Provide the [x, y] coordinate of the cell's center where the given text is located.  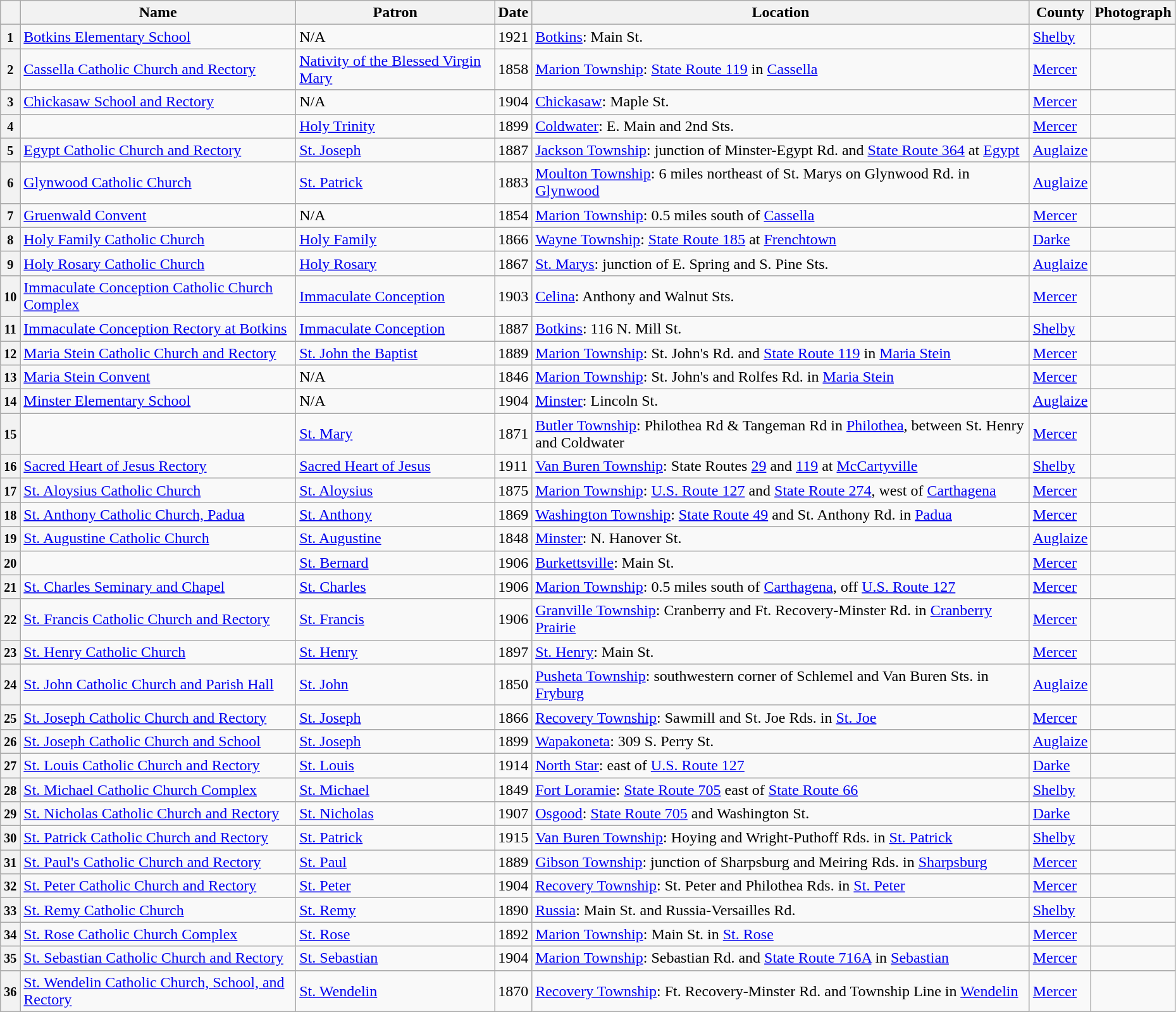
Chickasaw School and Rectory [158, 102]
1890 [514, 910]
Russia: Main St. and Russia-Versailles Rd. [781, 910]
1871 [514, 434]
St. Remy Catholic Church [158, 910]
St. Peter Catholic Church and Rectory [158, 886]
Holy Rosary [395, 263]
1897 [514, 652]
Minster: N. Hanover St. [781, 539]
1875 [514, 490]
15 [10, 434]
1907 [514, 814]
St. Patrick Catholic Church and Rectory [158, 838]
Location [781, 13]
St. Henry: Main St. [781, 652]
St. Francis Catholic Church and Rectory [158, 619]
St. Michael Catholic Church Complex [158, 789]
34 [10, 934]
North Star: east of U.S. Route 127 [781, 765]
22 [10, 619]
St. Louis Catholic Church and Rectory [158, 765]
St. Nicholas Catholic Church and Rectory [158, 814]
5 [10, 150]
St. Peter [395, 886]
18 [10, 515]
Washington Township: State Route 49 and St. Anthony Rd. in Padua [781, 515]
St. Wendelin Catholic Church, School, and Rectory [158, 991]
31 [10, 862]
Patron [395, 13]
1921 [514, 37]
28 [10, 789]
St. Paul [395, 862]
St. John the Baptist [395, 353]
Immaculate Conception Catholic Church Complex [158, 296]
Immaculate Conception Rectory at Botkins [158, 328]
Burkettsville: Main St. [781, 563]
St. Rose [395, 934]
1892 [514, 934]
1 [10, 37]
1915 [514, 838]
St. Mary [395, 434]
2 [10, 70]
Coldwater: E. Main and 2nd Sts. [781, 126]
St. Wendelin [395, 991]
Celina: Anthony and Walnut Sts. [781, 296]
1911 [514, 466]
St. Remy [395, 910]
St. Michael [395, 789]
17 [10, 490]
St. Augustine Catholic Church [158, 539]
32 [10, 886]
St. John [395, 685]
St. Paul's Catholic Church and Rectory [158, 862]
St. Aloysius [395, 490]
St. Sebastian Catholic Church and Rectory [158, 958]
Glynwood Catholic Church [158, 182]
St. Sebastian [395, 958]
St. Rose Catholic Church Complex [158, 934]
1858 [514, 70]
Marion Township: St. John's Rd. and State Route 119 in Maria Stein [781, 353]
Maria Stein Convent [158, 377]
1867 [514, 263]
Holy Rosary Catholic Church [158, 263]
St. John Catholic Church and Parish Hall [158, 685]
36 [10, 991]
1846 [514, 377]
Holy Family Catholic Church [158, 239]
Sacred Heart of Jesus Rectory [158, 466]
Moulton Township: 6 miles northeast of St. Marys on Glynwood Rd. in Glynwood [781, 182]
Marion Township: St. John's and Rolfes Rd. in Maria Stein [781, 377]
County [1060, 13]
19 [10, 539]
Recovery Township: Sawmill and St. Joe Rds. in St. Joe [781, 717]
Marion Township: Main St. in St. Rose [781, 934]
8 [10, 239]
Marion Township: 0.5 miles south of Cassella [781, 215]
St. Henry [395, 652]
Botkins: Main St. [781, 37]
St. Augustine [395, 539]
14 [10, 401]
10 [10, 296]
24 [10, 685]
Marion Township: U.S. Route 127 and State Route 274, west of Carthagena [781, 490]
Jackson Township: junction of Minster-Egypt Rd. and State Route 364 at Egypt [781, 150]
Egypt Catholic Church and Rectory [158, 150]
Wayne Township: State Route 185 at Frenchtown [781, 239]
12 [10, 353]
6 [10, 182]
13 [10, 377]
Botkins Elementary School [158, 37]
Van Buren Township: State Routes 29 and 119 at McCartyville [781, 466]
20 [10, 563]
St. Henry Catholic Church [158, 652]
St. Francis [395, 619]
Butler Township: Philothea Rd & Tangeman Rd in Philothea, between St. Henry and Coldwater [781, 434]
30 [10, 838]
26 [10, 741]
Botkins: 116 N. Mill St. [781, 328]
Van Buren Township: Hoying and Wright-Puthoff Rds. in St. Patrick [781, 838]
1849 [514, 789]
1883 [514, 182]
Wapakoneta: 309 S. Perry St. [781, 741]
St. Joseph Catholic Church and School [158, 741]
St. Charles Seminary and Chapel [158, 587]
Marion Township: Sebastian Rd. and State Route 716A in Sebastian [781, 958]
11 [10, 328]
Fort Loramie: State Route 705 east of State Route 66 [781, 789]
Photograph [1133, 13]
Gruenwald Convent [158, 215]
Minster: Lincoln St. [781, 401]
Cassella Catholic Church and Rectory [158, 70]
Osgood: State Route 705 and Washington St. [781, 814]
St. Marys: junction of E. Spring and S. Pine Sts. [781, 263]
Marion Township: State Route 119 in Cassella [781, 70]
1854 [514, 215]
St. Charles [395, 587]
16 [10, 466]
33 [10, 910]
St. Nicholas [395, 814]
Granville Township: Cranberry and Ft. Recovery-Minster Rd. in Cranberry Prairie [781, 619]
29 [10, 814]
St. Joseph Catholic Church and Rectory [158, 717]
25 [10, 717]
St. Louis [395, 765]
1848 [514, 539]
Minster Elementary School [158, 401]
Holy Trinity [395, 126]
Nativity of the Blessed Virgin Mary [395, 70]
23 [10, 652]
Marion Township: 0.5 miles south of Carthagena, off U.S. Route 127 [781, 587]
St. Anthony Catholic Church, Padua [158, 515]
3 [10, 102]
St. Aloysius Catholic Church [158, 490]
Recovery Township: Ft. Recovery-Minster Rd. and Township Line in Wendelin [781, 991]
9 [10, 263]
27 [10, 765]
St. Bernard [395, 563]
7 [10, 215]
1850 [514, 685]
Maria Stein Catholic Church and Rectory [158, 353]
1869 [514, 515]
Holy Family [395, 239]
1903 [514, 296]
4 [10, 126]
St. Anthony [395, 515]
Name [158, 13]
Chickasaw: Maple St. [781, 102]
Sacred Heart of Jesus [395, 466]
Date [514, 13]
35 [10, 958]
1914 [514, 765]
Pusheta Township: southwestern corner of Schlemel and Van Buren Sts. in Fryburg [781, 685]
21 [10, 587]
Gibson Township: junction of Sharpsburg and Meiring Rds. in Sharpsburg [781, 862]
1870 [514, 991]
Recovery Township: St. Peter and Philothea Rds. in St. Peter [781, 886]
